Provide the (X, Y) coordinate of the cell's center where the given text is located.  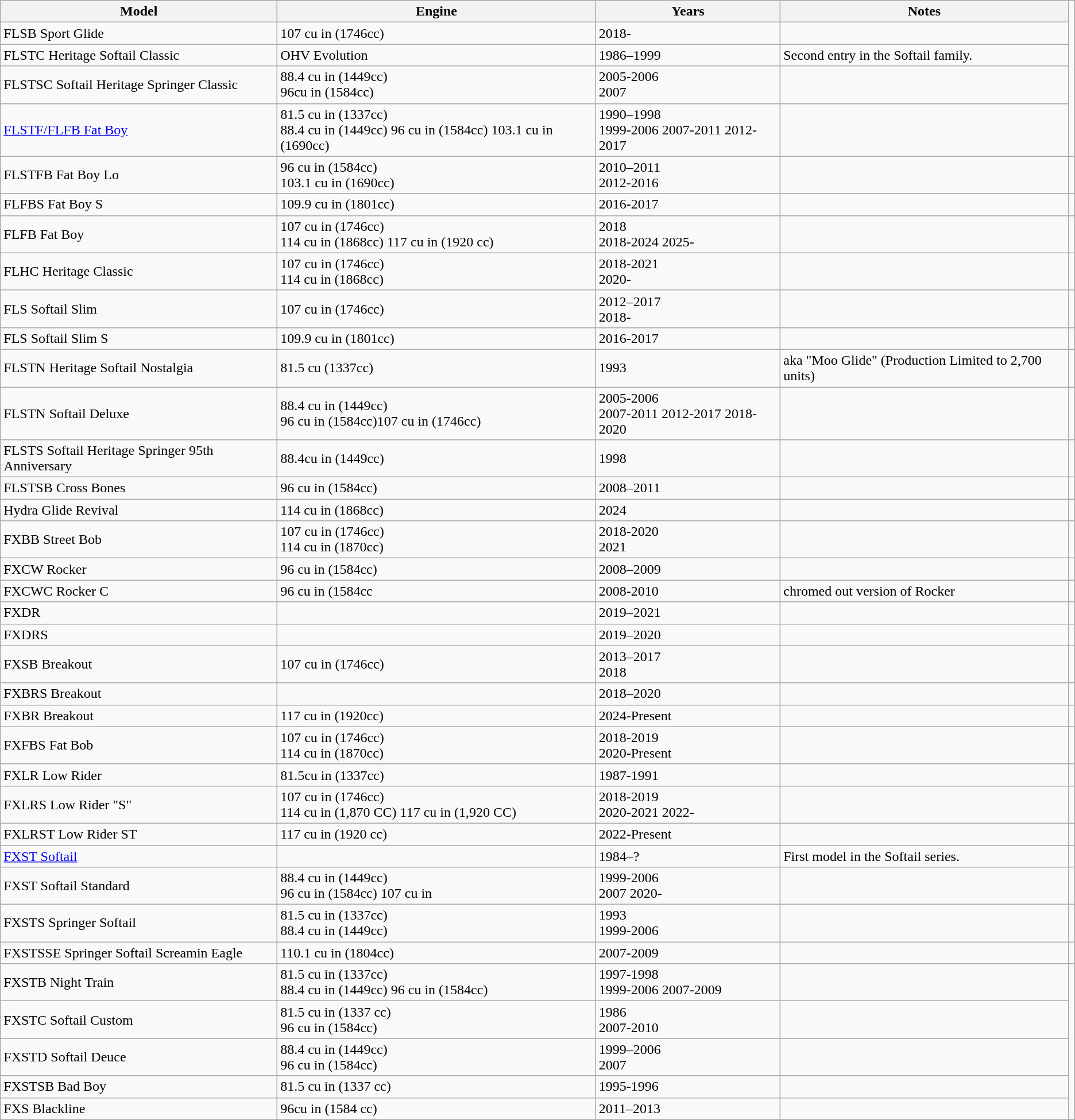
88.4 cu in (1449cc)96 cu in (1584cc)107 cu in (1746cc) (436, 414)
114 cu in (1868cc) (436, 510)
19862007-2010 (688, 1020)
FLSTS Softail Heritage Springer 95th Anniversary (139, 458)
FXDRS (139, 635)
81.5 cu in (1337cc)88.4 cu in (1449cc) 96 cu in (1584cc) 103.1 cu in (1690cc) (436, 130)
81.5 cu in (1337 cc)96 cu in (1584cc) (436, 1020)
2018-20212020- (688, 271)
117 cu in (1920 cc) (436, 834)
1993 (688, 368)
2019–2021 (688, 613)
2018-20202021 (688, 540)
88.4 cu in (1449cc)96 cu in (1584cc) 107 cu in (436, 886)
FLHC Heritage Classic (139, 271)
2010–20112012-2016 (688, 175)
2005-20062007-2011 2012-2017 2018-2020 (688, 414)
1998 (688, 458)
1995-1996 (688, 1087)
FXSTS Springer Softail (139, 924)
FXSTC Softail Custom (139, 1020)
107 cu in (1746cc)114 cu in (1,870 CC) 117 cu in (1,920 CC) (436, 804)
FXDR (139, 613)
FXCW Rocker (139, 569)
FXBB Street Bob (139, 540)
1986–1999 (688, 55)
FXLR Low Rider (139, 775)
96 cu in (1584cc (436, 591)
88.4 cu in (1449cc)96cu in (1584cc) (436, 85)
96 cu in (1584cc)103.1 cu in (1690cc) (436, 175)
FXCWC Rocker C (139, 591)
FLSB Sport Glide (139, 33)
2024-Present (688, 716)
81.5 cu (1337cc) (436, 368)
81.5cu in (1337cc) (436, 775)
FXST Softail (139, 856)
81.5 cu in (1337cc)88.4 cu in (1449cc) (436, 924)
2007-2009 (688, 953)
FXBRS Breakout (139, 694)
FXSTD Softail Deuce (139, 1057)
Model (139, 11)
aka "Moo Glide" (Production Limited to 2,700 units) (925, 368)
1997-19981999-2006 2007-2009 (688, 982)
2018–2020 (688, 694)
FLFBS Fat Boy S (139, 204)
FLS Softail Slim (139, 309)
Hydra Glide Revival (139, 510)
96cu in (1584 cc) (436, 1109)
FXLRS Low Rider "S" (139, 804)
FLSTSC Softail Heritage Springer Classic (139, 85)
OHV Evolution (436, 55)
Years (688, 11)
1987-1991 (688, 775)
FXSB Breakout (139, 664)
FXS Blackline (139, 1109)
81.5 cu in (1337 cc) (436, 1087)
FXST Softail Standard (139, 886)
2024 (688, 510)
2008–2009 (688, 569)
FXBR Breakout (139, 716)
2018-20192020-Present (688, 746)
FXSTSSE Springer Softail Screamin Eagle (139, 953)
FLSTF/FLFB Fat Boy (139, 130)
FXLRST Low Rider ST (139, 834)
1999–20062007 (688, 1057)
2018-20192020-2021 2022- (688, 804)
107 cu in (1746cc)114 cu in (1868cc) (436, 271)
FLFB Fat Boy (139, 234)
1984–? (688, 856)
81.5 cu in (1337cc)88.4 cu in (1449cc) 96 cu in (1584cc) (436, 982)
Notes (925, 11)
19931999-2006 (688, 924)
FLSTN Softail Deluxe (139, 414)
Engine (436, 11)
110.1 cu in (1804cc) (436, 953)
2018- (688, 33)
FLSTC Heritage Softail Classic (139, 55)
2013–20172018 (688, 664)
2022-Present (688, 834)
FLSTN Heritage Softail Nostalgia (139, 368)
Second entry in the Softail family. (925, 55)
117 cu in (1920cc) (436, 716)
2011–2013 (688, 1109)
107 cu in (1746cc)114 cu in (1868cc) 117 cu in (1920 cc) (436, 234)
2005-20062007 (688, 85)
FLS Softail Slim S (139, 338)
20182018-2024 2025- (688, 234)
First model in the Softail series. (925, 856)
1990–19981999-2006 2007-2011 2012-2017 (688, 130)
1999-20062007 2020- (688, 886)
2019–2020 (688, 635)
88.4 cu in (1449cc)96 cu in (1584cc) (436, 1057)
FLSTSB Cross Bones (139, 488)
2012–20172018- (688, 309)
FXSTSB Bad Boy (139, 1087)
chromed out version of Rocker (925, 591)
FXSTB Night Train (139, 982)
88.4cu in (1449cc) (436, 458)
2008–2011 (688, 488)
FLSTFB Fat Boy Lo (139, 175)
2008-2010 (688, 591)
FXFBS Fat Bob (139, 746)
